Scan for the cell matching the given text and deliver its [x, y] coordinate at center. 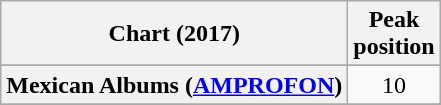
Chart (2017) [174, 34]
Mexican Albums (AMPROFON) [174, 85]
Peak position [394, 34]
10 [394, 85]
